Return [X, Y] of the center of cell containing provided text 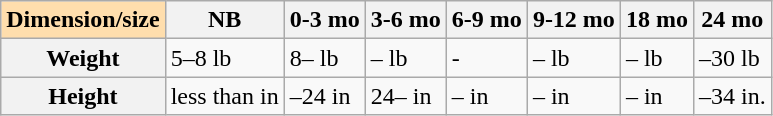
24 mo [732, 20]
0-3 mo [324, 20]
8– lb [324, 58]
NB [224, 20]
less than in [224, 96]
–34 in. [732, 96]
24– in [406, 96]
Height [83, 96]
5–8 lb [224, 58]
Weight [83, 58]
3-6 mo [406, 20]
Dimension/size [83, 20]
–24 in [324, 96]
9-12 mo [574, 20]
- [486, 58]
18 mo [656, 20]
–30 lb [732, 58]
6-9 mo [486, 20]
